For the text-containing cell, return its midpoint in [x, y] coordinate format. 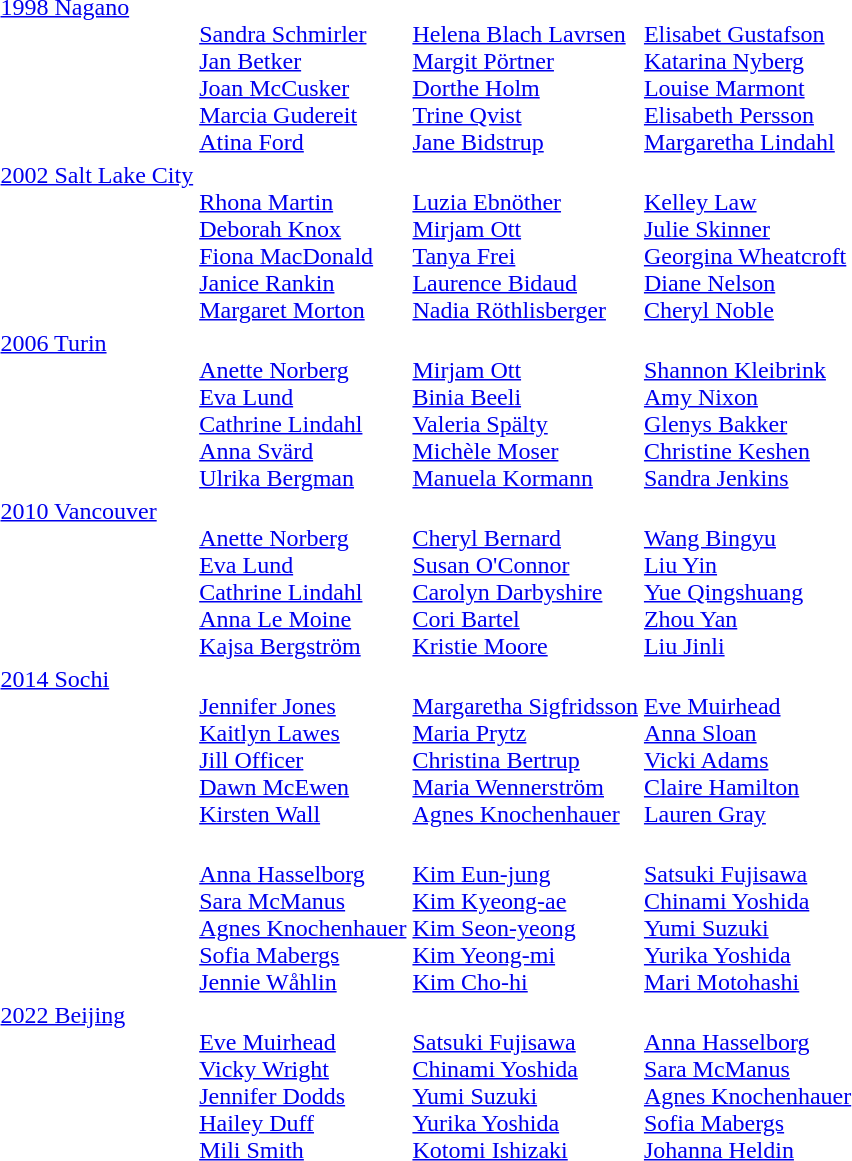
Satsuki FujisawaChinami YoshidaYumi SuzukiYurika YoshidaMari Motohashi [747, 914]
Eve MuirheadAnna SloanVicki AdamsClaire HamiltonLauren Gray [747, 746]
Mirjam OttBinia BeeliValeria SpältyMichèle MoserManuela Kormann [526, 410]
Anna HasselborgSara McManusAgnes KnochenhauerSofia MabergsJennie Wåhlin [303, 914]
Luzia EbnötherMirjam OttTanya FreiLaurence BidaudNadia Röthlisberger [526, 242]
Rhona MartinDeborah KnoxFiona MacDonaldJanice RankinMargaret Morton [303, 242]
Cheryl BernardSusan O'ConnorCarolyn DarbyshireCori BartelKristie Moore [526, 578]
Jennifer JonesKaitlyn LawesJill OfficerDawn McEwenKirsten Wall [303, 746]
Kelley LawJulie SkinnerGeorgina WheatcroftDiane NelsonCheryl Noble [747, 242]
Shannon KleibrinkAmy NixonGlenys BakkerChristine KeshenSandra Jenkins [747, 410]
Wang BingyuLiu YinYue QingshuangZhou YanLiu Jinli [747, 578]
Anette NorbergEva LundCathrine LindahlAnna Le MoineKajsa Bergström [303, 578]
Margaretha SigfridssonMaria PrytzChristina BertrupMaria WennerströmAgnes Knochenhauer [526, 746]
Anette NorbergEva LundCathrine LindahlAnna SvärdUlrika Bergman [303, 410]
Kim Eun-jungKim Kyeong-aeKim Seon-yeongKim Yeong-miKim Cho-hi [526, 914]
